Detect which cell encompasses the target text, then output its [X, Y] center coordinate. 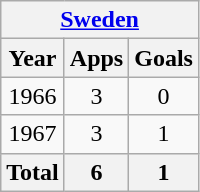
Sweden [100, 20]
Apps [96, 58]
6 [96, 172]
1966 [33, 96]
Year [33, 58]
Total [33, 172]
0 [164, 96]
Goals [164, 58]
1967 [33, 134]
